Locate the cell with the specified text and output its [X, Y] center coordinate. 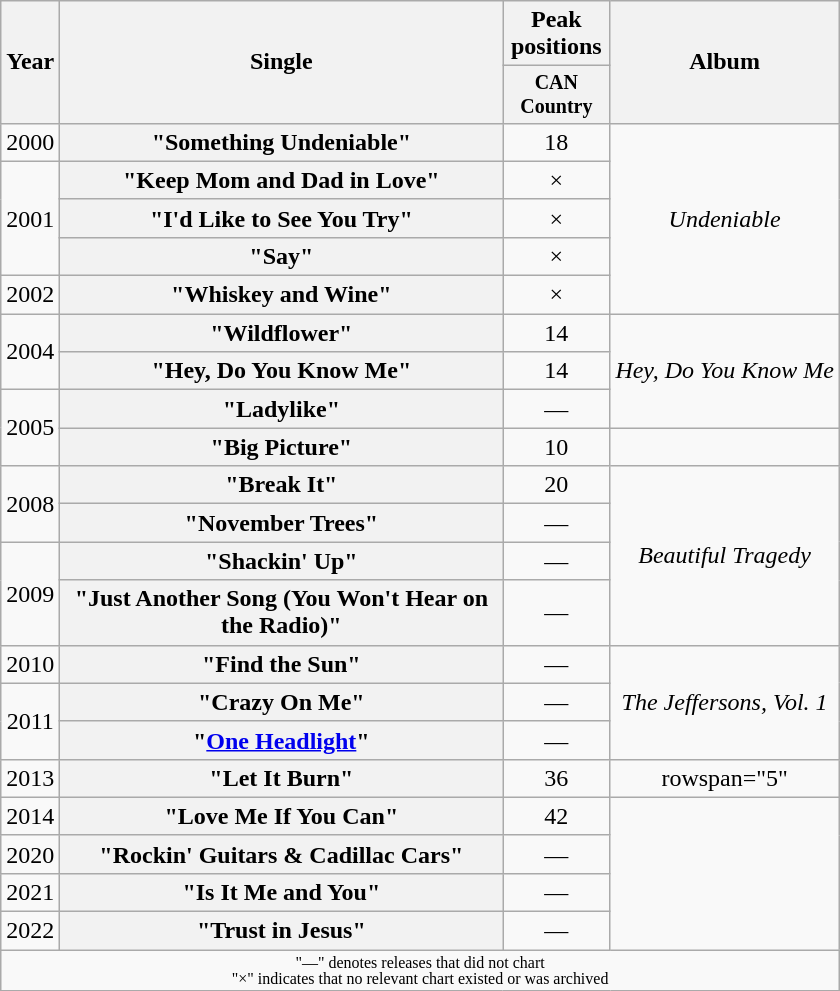
Beautiful Tragedy [725, 556]
2008 [30, 504]
"Wildflower" [282, 333]
The Jeffersons, Vol. 1 [725, 702]
42 [556, 816]
2009 [30, 594]
2001 [30, 218]
"Whiskey and Wine" [282, 295]
Hey, Do You Know Me [725, 371]
"Keep Mom and Dad in Love" [282, 180]
"Hey, Do You Know Me" [282, 371]
"I'd Like to See You Try" [282, 218]
2004 [30, 352]
"Trust in Jesus" [282, 931]
"Find the Sun" [282, 664]
"November Trees" [282, 523]
"Let It Burn" [282, 778]
2021 [30, 892]
"Shackin' Up" [282, 561]
"—" denotes releases that did not chart"×" indicates that no relevant chart existed or was archived [420, 970]
Undeniable [725, 218]
10 [556, 447]
Single [282, 62]
"Say" [282, 256]
"Something Undeniable" [282, 142]
2022 [30, 931]
"One Headlight" [282, 740]
Album [725, 62]
"Just Another Song (You Won't Hear on the Radio)" [282, 612]
Peak positions [556, 34]
2005 [30, 428]
"Ladylike" [282, 409]
2011 [30, 721]
"Love Me If You Can" [282, 816]
2002 [30, 295]
"Crazy On Me" [282, 702]
Year [30, 62]
36 [556, 778]
18 [556, 142]
"Is It Me and You" [282, 892]
2013 [30, 778]
"Big Picture" [282, 447]
2014 [30, 816]
"Break It" [282, 485]
CAN Country [556, 94]
2010 [30, 664]
"Rockin' Guitars & Cadillac Cars" [282, 854]
rowspan="5" [725, 778]
2000 [30, 142]
20 [556, 485]
2020 [30, 854]
